Return the [x, y] coordinate for the center point of the cell that contains the specified text.  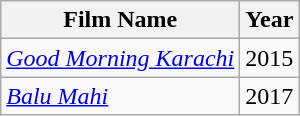
Balu Mahi [120, 96]
Film Name [120, 20]
Good Morning Karachi [120, 58]
2015 [270, 58]
Year [270, 20]
2017 [270, 96]
